Identify which cell holds the provided text, then report its (X, Y) central coordinate. 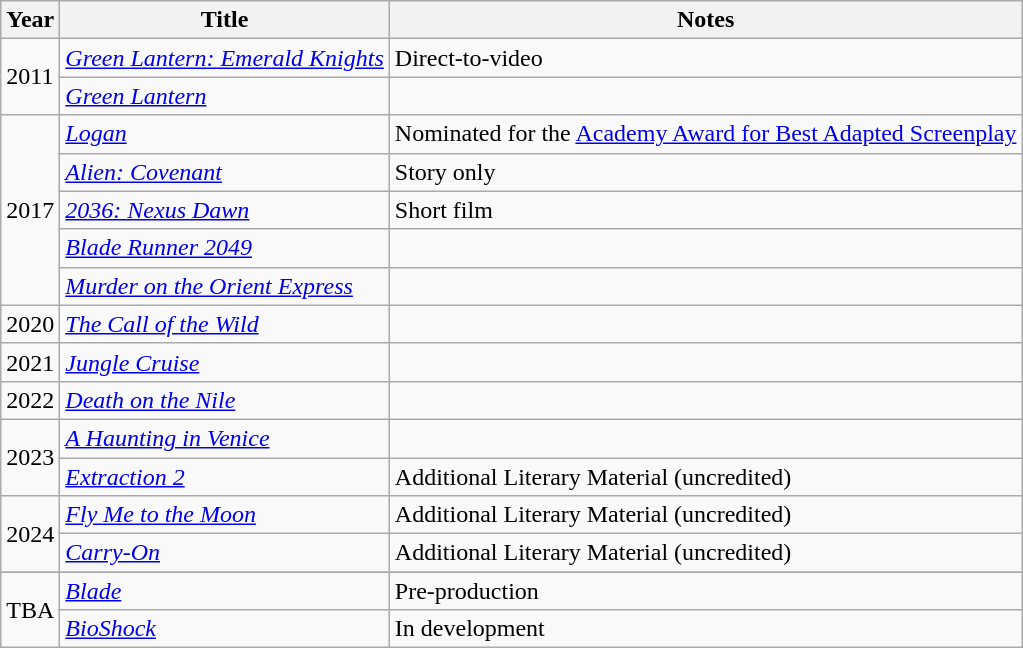
A Haunting in Venice (224, 438)
Carry-On (224, 553)
The Call of the Wild (224, 324)
2022 (30, 400)
Short film (706, 210)
Green Lantern: Emerald Knights (224, 58)
Murder on the Orient Express (224, 286)
Year (30, 20)
Logan (224, 134)
Green Lantern (224, 96)
2011 (30, 77)
Extraction 2 (224, 477)
2036: Nexus Dawn (224, 210)
2021 (30, 362)
Direct-to-video (706, 58)
Death on the Nile (224, 400)
Blade Runner 2049 (224, 248)
In development (706, 629)
Pre-production (706, 591)
Nominated for the Academy Award for Best Adapted Screenplay (706, 134)
Story only (706, 172)
Blade (224, 591)
2020 (30, 324)
Title (224, 20)
BioShock (224, 629)
Notes (706, 20)
2024 (30, 534)
2017 (30, 210)
Jungle Cruise (224, 362)
Alien: Covenant (224, 172)
Fly Me to the Moon (224, 515)
TBA (30, 610)
2023 (30, 457)
